Scan for the cell matching the given text and deliver its (x, y) coordinate at center. 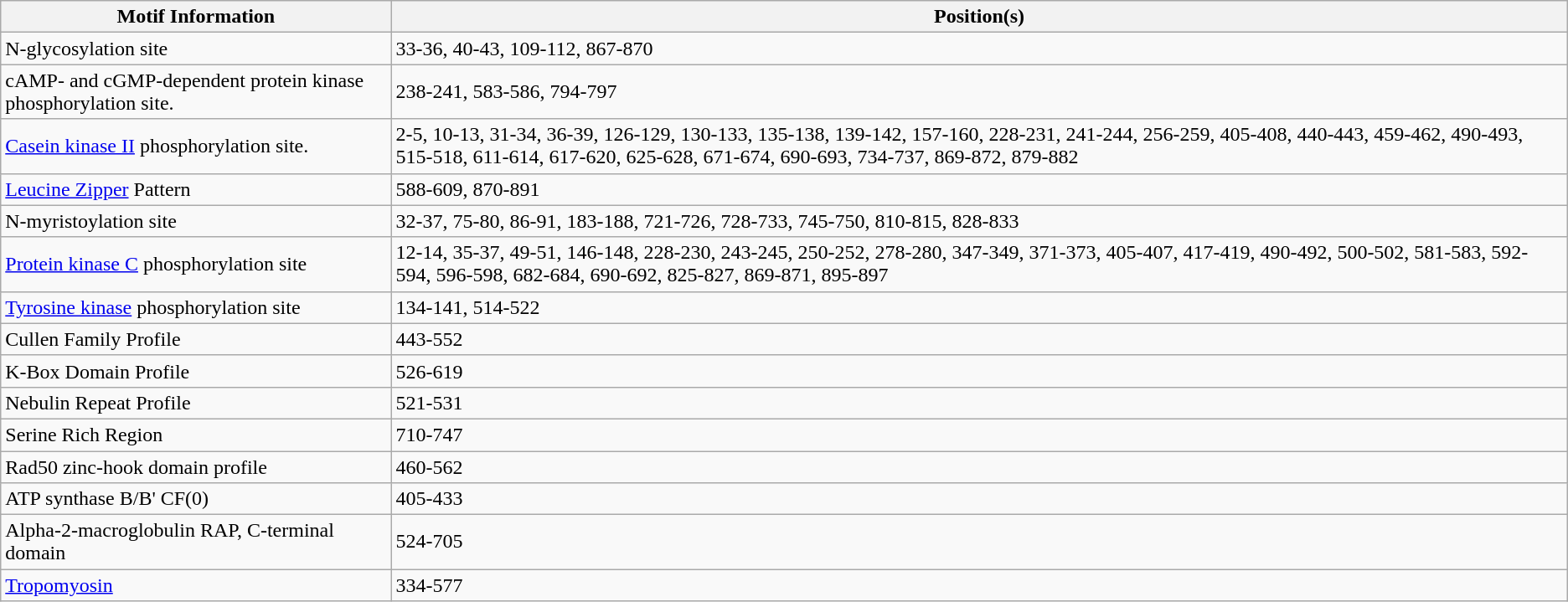
588-609, 870-891 (979, 189)
Nebulin Repeat Profile (196, 403)
Tyrosine kinase phosphorylation site (196, 307)
134-141, 514-522 (979, 307)
443-552 (979, 339)
Motif Information (196, 17)
cAMP- and cGMP-dependent protein kinase phosphorylation site. (196, 92)
Alpha-2-macroglobulin RAP, C-terminal domain (196, 543)
334-577 (979, 585)
Protein kinase C phosphorylation site (196, 265)
Tropomyosin (196, 585)
524-705 (979, 543)
710-747 (979, 435)
Position(s) (979, 17)
ATP synthase B/B' CF(0) (196, 499)
Cullen Family Profile (196, 339)
460-562 (979, 466)
405-433 (979, 499)
238-241, 583-586, 794-797 (979, 92)
Rad50 zinc-hook domain profile (196, 466)
K-Box Domain Profile (196, 371)
33-36, 40-43, 109-112, 867-870 (979, 49)
521-531 (979, 403)
N-myristoylation site (196, 221)
32-37, 75-80, 86-91, 183-188, 721-726, 728-733, 745-750, 810-815, 828-833 (979, 221)
Casein kinase II phosphorylation site. (196, 146)
Leucine Zipper Pattern (196, 189)
Serine Rich Region (196, 435)
N-glycosylation site (196, 49)
526-619 (979, 371)
